Locate the cell with the specified text and output its [x, y] center coordinate. 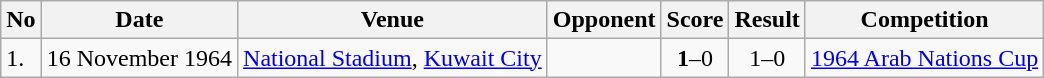
Opponent [604, 20]
1964 Arab Nations Cup [924, 58]
National Stadium, Kuwait City [393, 58]
16 November 1964 [139, 58]
No [21, 20]
Result [767, 20]
Score [695, 20]
Competition [924, 20]
Date [139, 20]
1. [21, 58]
Venue [393, 20]
